For the text-containing cell, return its midpoint in (X, Y) coordinate format. 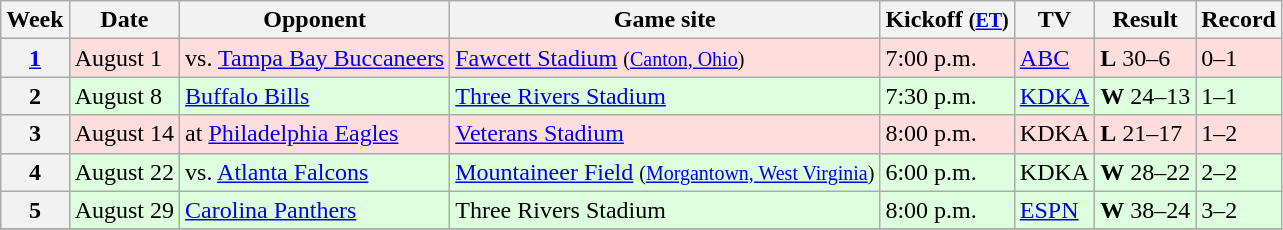
August 29 (124, 210)
Buffalo Bills (315, 96)
7:00 p.m. (947, 58)
Week (35, 20)
August 22 (124, 172)
at Philadelphia Eagles (315, 134)
Record (1239, 20)
ESPN (1054, 210)
Veterans Stadium (665, 134)
August 14 (124, 134)
Opponent (315, 20)
2–2 (1239, 172)
vs. Tampa Bay Buccaneers (315, 58)
5 (35, 210)
7:30 p.m. (947, 96)
1–1 (1239, 96)
L 30–6 (1146, 58)
Fawcett Stadium (Canton, Ohio) (665, 58)
0–1 (1239, 58)
W 24–13 (1146, 96)
4 (35, 172)
3 (35, 134)
W 38–24 (1146, 210)
TV (1054, 20)
3–2 (1239, 210)
W 28–22 (1146, 172)
Kickoff (ET) (947, 20)
6:00 p.m. (947, 172)
2 (35, 96)
Result (1146, 20)
Game site (665, 20)
Mountaineer Field (Morgantown, West Virginia) (665, 172)
1–2 (1239, 134)
Date (124, 20)
ABC (1054, 58)
August 1 (124, 58)
Carolina Panthers (315, 210)
1 (35, 58)
L 21–17 (1146, 134)
vs. Atlanta Falcons (315, 172)
August 8 (124, 96)
